Return (X, Y) of the center of cell containing provided text 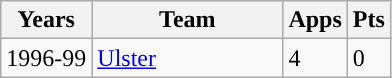
4 (315, 58)
Team (188, 20)
0 (368, 58)
Pts (368, 20)
Apps (315, 20)
Ulster (188, 58)
1996-99 (46, 58)
Years (46, 20)
